Locate the cell with the specified text and output its (x, y) center coordinate. 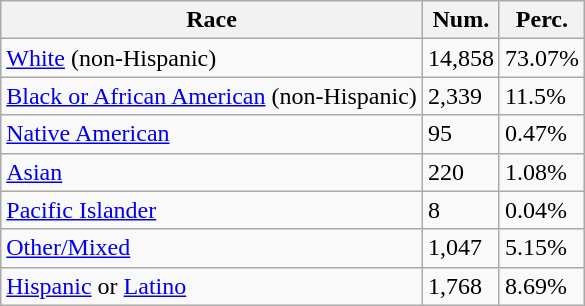
Asian (212, 172)
0.47% (542, 134)
Native American (212, 134)
1,768 (460, 286)
220 (460, 172)
95 (460, 134)
Other/Mixed (212, 248)
2,339 (460, 96)
8.69% (542, 286)
14,858 (460, 58)
8 (460, 210)
1.08% (542, 172)
Num. (460, 20)
5.15% (542, 248)
Race (212, 20)
Pacific Islander (212, 210)
0.04% (542, 210)
11.5% (542, 96)
1,047 (460, 248)
Hispanic or Latino (212, 286)
White (non-Hispanic) (212, 58)
Black or African American (non-Hispanic) (212, 96)
Perc. (542, 20)
73.07% (542, 58)
